Pinpoint the cell where the given text exists, returning its (X, Y) midpoint coordinate. 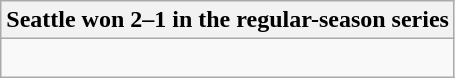
Seattle won 2–1 in the regular-season series (228, 20)
